Search for the cell housing the specified text and yield its (X, Y) center coordinate. 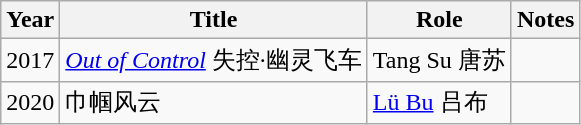
2017 (30, 60)
Role (439, 20)
Year (30, 20)
Title (214, 20)
Tang Su 唐苏 (439, 60)
巾帼风云 (214, 102)
Lü Bu 吕布 (439, 102)
Notes (545, 20)
Out of Control 失控·幽灵飞车 (214, 60)
2020 (30, 102)
